Scan for the cell matching the given text and deliver its [x, y] coordinate at center. 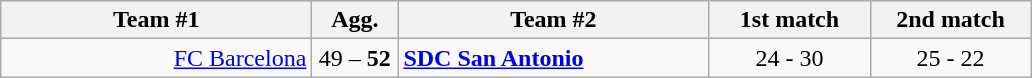
25 - 22 [950, 58]
49 – 52 [355, 58]
2nd match [950, 20]
FC Barcelona [156, 58]
Team #1 [156, 20]
SDC San Antonio [554, 58]
1st match [790, 20]
Agg. [355, 20]
Team #2 [554, 20]
24 - 30 [790, 58]
